Determine the [x, y] coordinate at the center of the cell enclosing the given text.  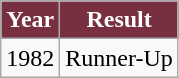
1982 [30, 58]
Year [30, 20]
Result [120, 20]
Runner-Up [120, 58]
